Scan for the cell matching the given text and deliver its [x, y] coordinate at center. 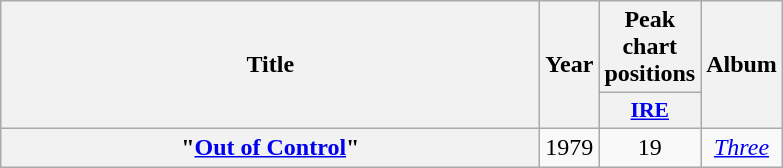
Three [742, 147]
1979 [570, 147]
Album [742, 65]
19 [650, 147]
Peak chart positions [650, 47]
IRE [650, 111]
Title [270, 65]
"Out of Control" [270, 147]
Year [570, 65]
